Search for the cell housing the specified text and yield its (x, y) center coordinate. 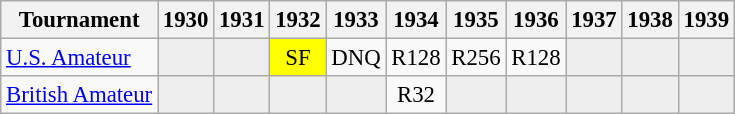
1936 (536, 20)
1935 (476, 20)
1937 (594, 20)
1933 (356, 20)
R256 (476, 58)
1931 (242, 20)
1932 (298, 20)
Tournament (80, 20)
1934 (416, 20)
1938 (650, 20)
British Amateur (80, 95)
U.S. Amateur (80, 58)
DNQ (356, 58)
R32 (416, 95)
SF (298, 58)
1930 (186, 20)
1939 (706, 20)
